Identify which cell holds the provided text, then report its (x, y) central coordinate. 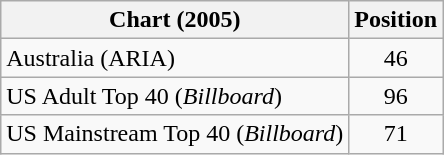
US Mainstream Top 40 (Billboard) (175, 134)
71 (396, 134)
46 (396, 58)
US Adult Top 40 (Billboard) (175, 96)
Position (396, 20)
Chart (2005) (175, 20)
Australia (ARIA) (175, 58)
96 (396, 96)
